Capture the cell that displays the provided text and extract its (X, Y) central coordinate. 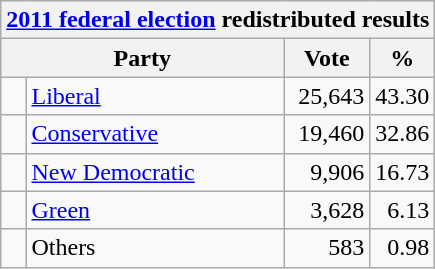
32.86 (402, 134)
Others (155, 248)
% (402, 58)
16.73 (402, 172)
2011 federal election redistributed results (218, 20)
Party (142, 58)
3,628 (327, 210)
19,460 (327, 134)
Liberal (155, 96)
9,906 (327, 172)
583 (327, 248)
6.13 (402, 210)
Conservative (155, 134)
New Democratic (155, 172)
25,643 (327, 96)
Green (155, 210)
0.98 (402, 248)
Vote (327, 58)
43.30 (402, 96)
